Locate the cell with the specified text and output its [x, y] center coordinate. 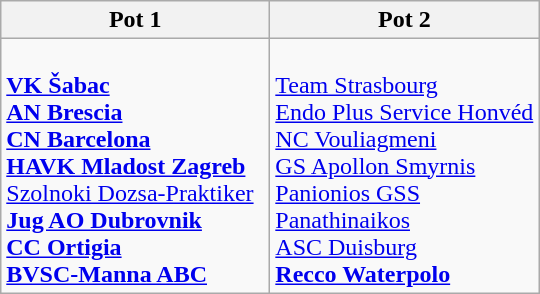
Pot 1 [136, 20]
Team Strasbourg Endo Plus Service Honvéd NC Vouliagmeni GS Apollon Smyrnis Panionios GSS Panathinaikos ASC Duisburg Recco Waterpolo [404, 166]
VK Šabac AN Brescia CN Barcelona HAVK Mladost Zagreb Szolnoki Dozsa-Praktiker Jug AO Dubrovnik CC Ortigia BVSC-Manna ABC [136, 166]
Pot 2 [404, 20]
